From the cell containing the given text, extract its center point as (X, Y) coordinate. 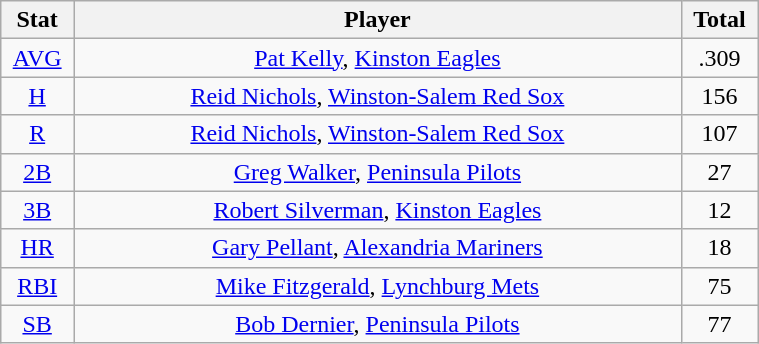
Mike Fitzgerald, Lynchburg Mets (378, 286)
HR (38, 248)
R (38, 134)
Gary Pellant, Alexandria Mariners (378, 248)
Pat Kelly, Kinston Eagles (378, 58)
Stat (38, 20)
107 (719, 134)
77 (719, 324)
RBI (38, 286)
2B (38, 172)
Robert Silverman, Kinston Eagles (378, 210)
Total (719, 20)
3B (38, 210)
Player (378, 20)
27 (719, 172)
18 (719, 248)
75 (719, 286)
12 (719, 210)
AVG (38, 58)
SB (38, 324)
156 (719, 96)
Greg Walker, Peninsula Pilots (378, 172)
H (38, 96)
.309 (719, 58)
Bob Dernier, Peninsula Pilots (378, 324)
